Extract the (x, y) coordinate from the center of the cell holding the provided text.  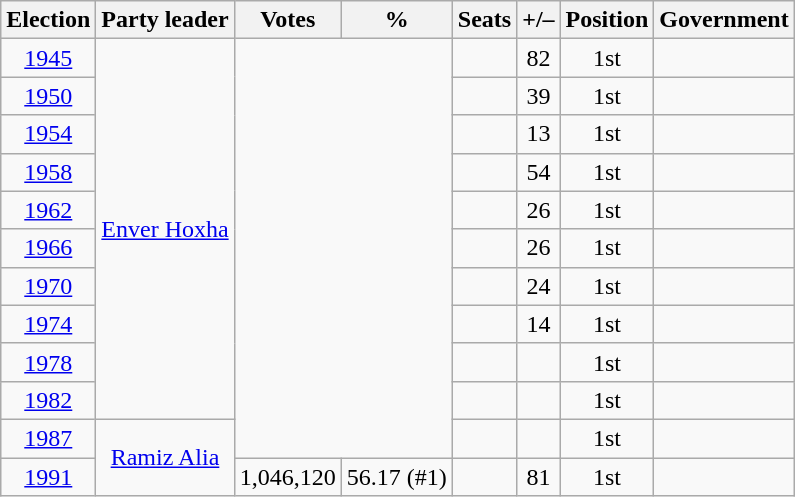
1966 (48, 248)
1978 (48, 362)
Position (607, 20)
1954 (48, 134)
82 (538, 58)
1958 (48, 172)
1,046,120 (288, 477)
81 (538, 477)
1982 (48, 400)
1962 (48, 210)
1945 (48, 58)
1950 (48, 96)
Election (48, 20)
56.17 (#1) (396, 477)
Seats (484, 20)
39 (538, 96)
% (396, 20)
Government (724, 20)
Votes (288, 20)
54 (538, 172)
1987 (48, 438)
Ramiz Alia (165, 457)
13 (538, 134)
Enver Hoxha (165, 230)
Party leader (165, 20)
24 (538, 286)
1991 (48, 477)
14 (538, 324)
1974 (48, 324)
1970 (48, 286)
+/– (538, 20)
